Return the (X, Y) coordinate for the center point of the cell that contains the specified text.  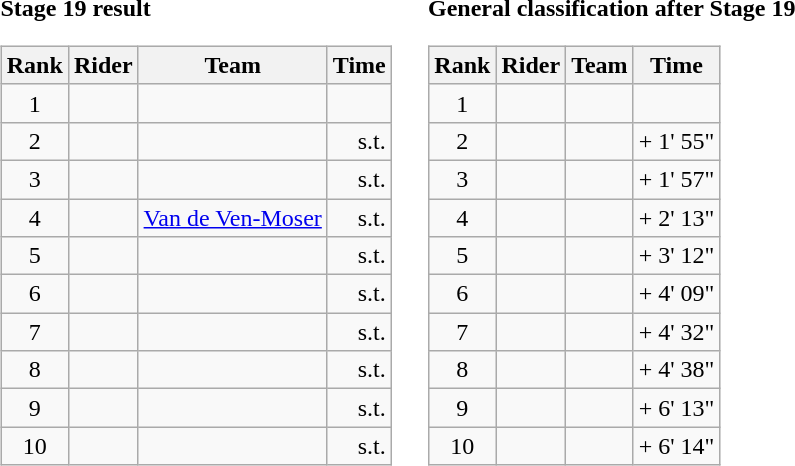
Van de Ven-Moser (232, 217)
+ 1' 57" (676, 179)
+ 2' 13" (676, 217)
+ 4' 09" (676, 294)
+ 6' 14" (676, 446)
+ 4' 32" (676, 332)
+ 1' 55" (676, 141)
+ 3' 12" (676, 256)
+ 6' 13" (676, 408)
+ 4' 38" (676, 370)
